Determine the [X, Y] coordinate at the center of the cell enclosing the given text.  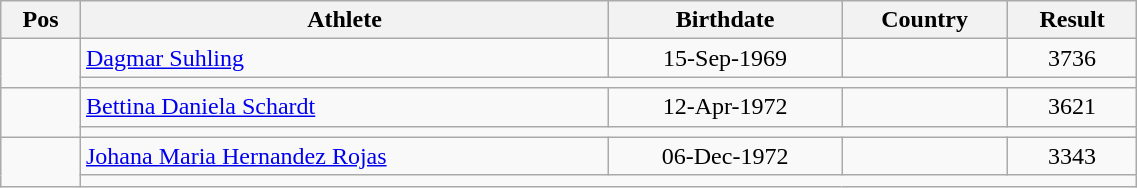
3736 [1072, 58]
12-Apr-1972 [724, 107]
Dagmar Suhling [344, 58]
3343 [1072, 156]
Country [925, 20]
Birthdate [724, 20]
Pos [41, 20]
06-Dec-1972 [724, 156]
3621 [1072, 107]
Athlete [344, 20]
Johana Maria Hernandez Rojas [344, 156]
Result [1072, 20]
15-Sep-1969 [724, 58]
Bettina Daniela Schardt [344, 107]
